Scan for the cell matching the given text and deliver its (x, y) coordinate at center. 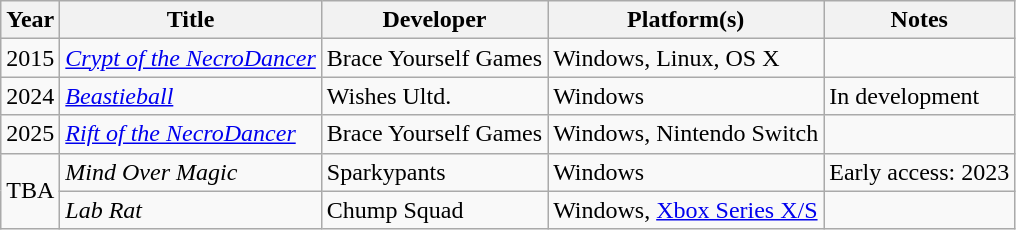
Developer (434, 20)
Title (190, 20)
Beastieball (190, 96)
2024 (30, 96)
Platform(s) (686, 20)
Rift of the NecroDancer (190, 134)
TBA (30, 191)
Crypt of the NecroDancer (190, 58)
Wishes Ultd. (434, 96)
2025 (30, 134)
Windows, Nintendo Switch (686, 134)
Sparkypants (434, 172)
Mind Over Magic (190, 172)
Notes (920, 20)
2015 (30, 58)
Chump Squad (434, 210)
In development (920, 96)
Windows, Linux, OS X (686, 58)
Early access: 2023 (920, 172)
Windows, Xbox Series X/S (686, 210)
Year (30, 20)
Lab Rat (190, 210)
